Find where the given text appears and provide that cell's center as (X, Y) coordinate. 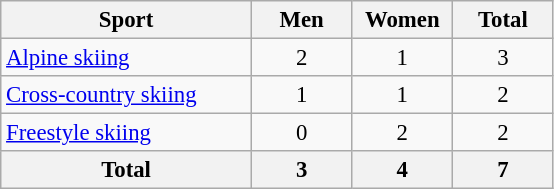
Women (402, 20)
4 (402, 170)
Freestyle skiing (126, 133)
7 (504, 170)
0 (302, 133)
Alpine skiing (126, 58)
Sport (126, 20)
Men (302, 20)
Cross-country skiing (126, 95)
